Return (X, Y) of the center of cell containing provided text 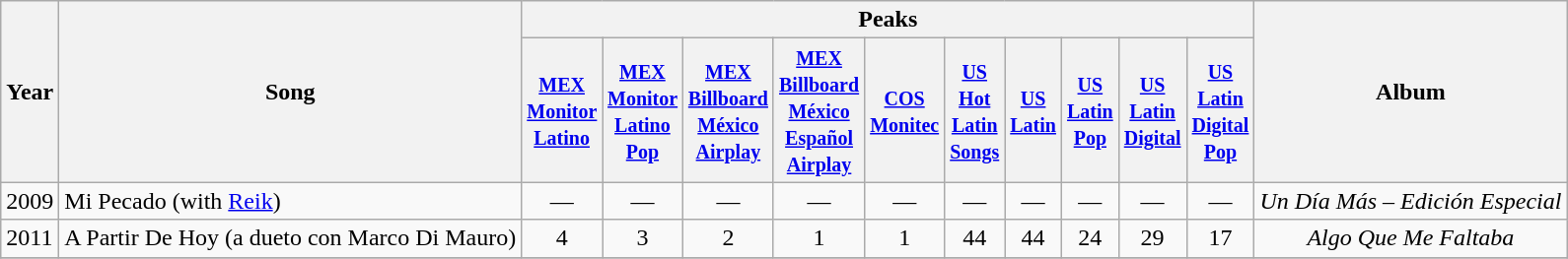
MEX Billboard México Español Airplay (819, 110)
Album (1410, 92)
2009 (30, 201)
Mi Pecado (with Reik) (290, 201)
Year (30, 92)
17 (1221, 238)
2011 (30, 238)
A Partir De Hoy (a dueto con Marco Di Mauro) (290, 238)
4 (562, 238)
Un Día Más – Edición Especial (1410, 201)
2 (728, 238)
US Latin Pop (1090, 110)
Algo Que Me Faltaba (1410, 238)
US Latin Digital Pop (1221, 110)
29 (1152, 238)
MEX Monitor Latino Pop (643, 110)
MEX Monitor Latino (562, 110)
US Hot Latin Songs (974, 110)
3 (643, 238)
COS Monitec (905, 110)
US Latin (1033, 110)
Song (290, 92)
Peaks (888, 20)
US Latin Digital (1152, 110)
MEX Billboard México Airplay (728, 110)
24 (1090, 238)
